Extract the (x, y) coordinate from the center of the cell holding the provided text.  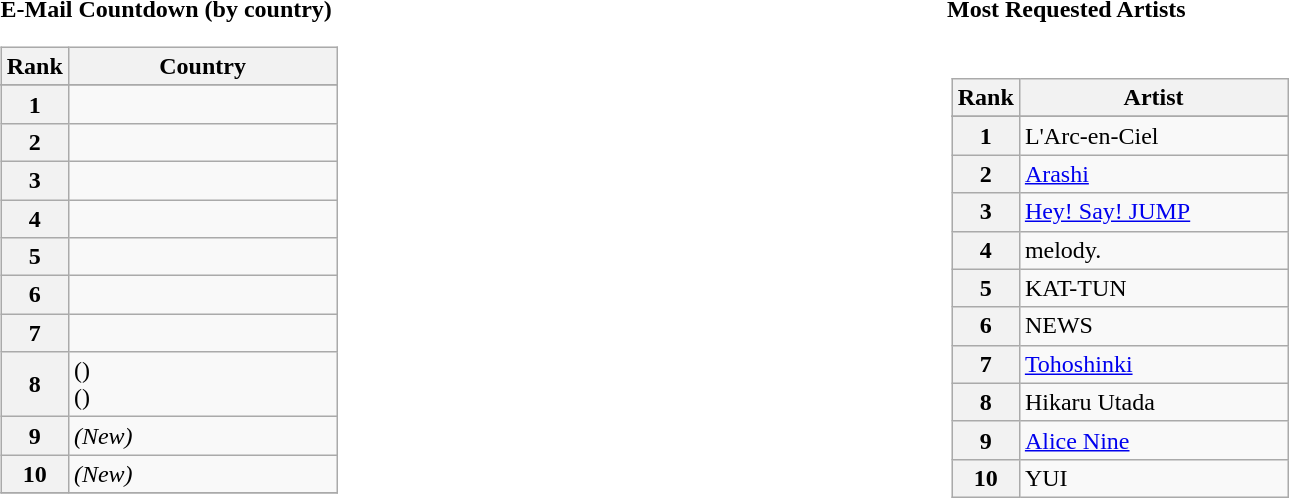
() () (202, 384)
Country (202, 66)
YUI (1153, 478)
Alice Nine (1153, 440)
Hey! Say! JUMP (1153, 212)
KAT-TUN (1153, 288)
NEWS (1153, 326)
Tohoshinki (1153, 364)
melody. (1153, 250)
Hikaru Utada (1153, 402)
Artist (1153, 98)
L'Arc-en-Ciel (1153, 136)
Arashi (1153, 174)
